Output the [x, y] coordinate of the center of the cell containing the given text.  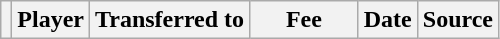
Player [51, 20]
Fee [304, 20]
Source [458, 20]
Date [388, 20]
Transferred to [170, 20]
